Return [x, y] of the center of cell containing provided text 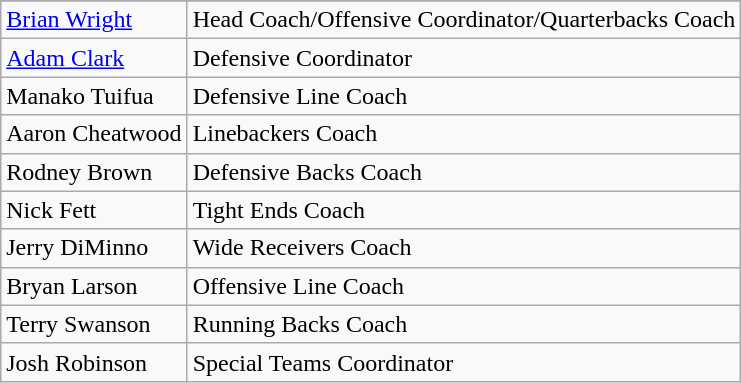
Head Coach/Offensive Coordinator/Quarterbacks Coach [464, 20]
Bryan Larson [94, 286]
Offensive Line Coach [464, 286]
Jerry DiMinno [94, 248]
Wide Receivers Coach [464, 248]
Brian Wright [94, 20]
Defensive Coordinator [464, 58]
Defensive Line Coach [464, 96]
Manako Tuifua [94, 96]
Josh Robinson [94, 362]
Adam Clark [94, 58]
Special Teams Coordinator [464, 362]
Defensive Backs Coach [464, 172]
Linebackers Coach [464, 134]
Terry Swanson [94, 324]
Tight Ends Coach [464, 210]
Nick Fett [94, 210]
Running Backs Coach [464, 324]
Aaron Cheatwood [94, 134]
Rodney Brown [94, 172]
